Pinpoint the cell where the given text exists, returning its [x, y] midpoint coordinate. 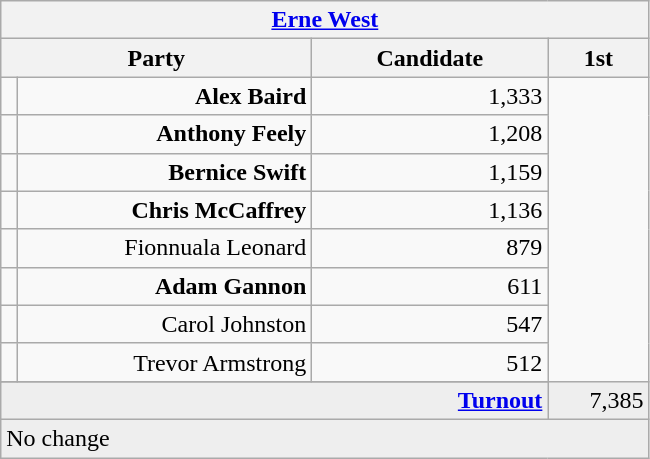
1,208 [430, 134]
1,136 [430, 210]
Bernice Swift [165, 172]
Fionnuala Leonard [165, 248]
Trevor Armstrong [165, 362]
Turnout [274, 400]
Alex Baird [165, 96]
611 [430, 286]
879 [430, 248]
1,159 [430, 172]
Anthony Feely [165, 134]
No change [325, 438]
Chris McCaffrey [165, 210]
Erne West [325, 20]
Party [156, 58]
1st [598, 58]
Carol Johnston [165, 324]
Adam Gannon [165, 286]
1,333 [430, 96]
7,385 [598, 400]
547 [430, 324]
Candidate [430, 58]
512 [430, 362]
